From the cell containing the given text, extract its center point as [x, y] coordinate. 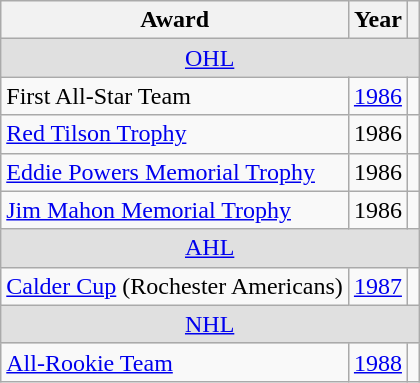
1988 [378, 362]
AHL [210, 248]
Award [175, 20]
NHL [210, 324]
Year [378, 20]
Eddie Powers Memorial Trophy [175, 172]
1987 [378, 286]
All-Rookie Team [175, 362]
Calder Cup (Rochester Americans) [175, 286]
OHL [210, 58]
First All-Star Team [175, 96]
Red Tilson Trophy [175, 134]
Jim Mahon Memorial Trophy [175, 210]
